Return the [X, Y] coordinate for the center point of the cell that contains the specified text.  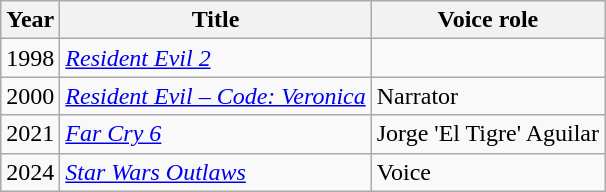
2021 [30, 134]
Far Cry 6 [216, 134]
1998 [30, 58]
Voice [488, 172]
Year [30, 20]
2024 [30, 172]
Voice role [488, 20]
Resident Evil – Code: Veronica [216, 96]
Title [216, 20]
2000 [30, 96]
Narrator [488, 96]
Star Wars Outlaws [216, 172]
Resident Evil 2 [216, 58]
Jorge 'El Tigre' Aguilar [488, 134]
